Pinpoint the cell where the given text exists, returning its (X, Y) midpoint coordinate. 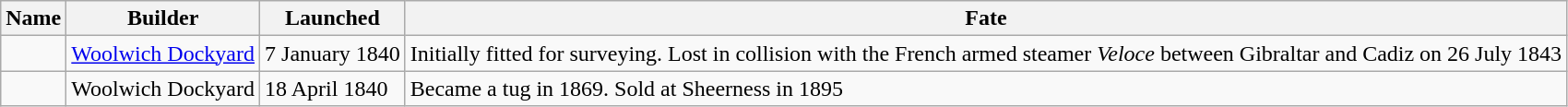
Name (33, 18)
7 January 1840 (333, 53)
Initially fitted for surveying. Lost in collision with the French armed steamer Veloce between Gibraltar and Cadiz on 26 July 1843 (985, 53)
Fate (985, 18)
Builder (163, 18)
Became a tug in 1869. Sold at Sheerness in 1895 (985, 89)
Launched (333, 18)
18 April 1840 (333, 89)
